Search for the cell housing the specified text and yield its (x, y) center coordinate. 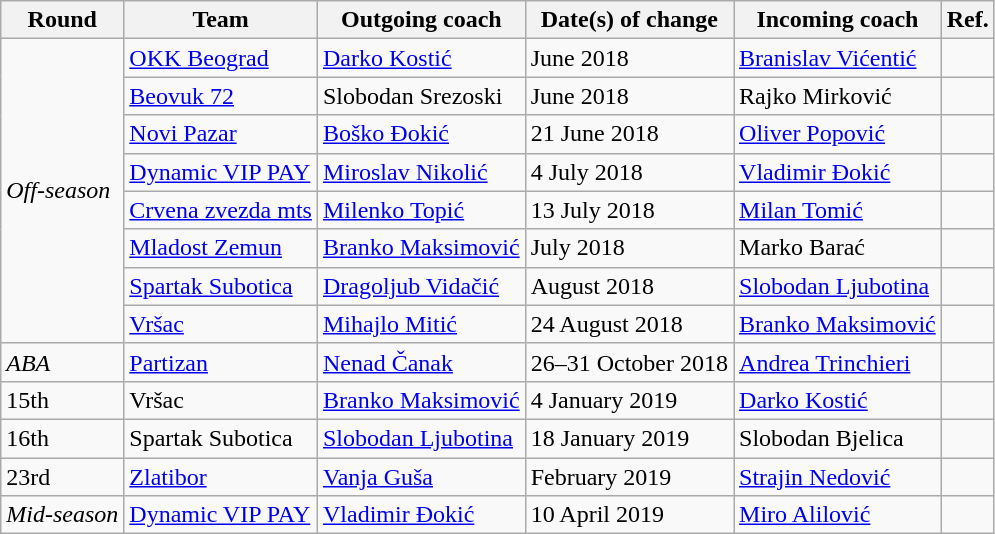
Crvena zvezda mts (221, 210)
Andrea Trinchieri (838, 362)
Partizan (221, 362)
Miroslav Nikolić (421, 172)
Mid-season (62, 515)
ABA (62, 362)
Slobodan Srezoski (421, 96)
Off-season (62, 191)
Novi Pazar (221, 134)
Marko Barać (838, 248)
Outgoing coach (421, 20)
Beovuk 72 (221, 96)
24 August 2018 (629, 324)
Boško Đokić (421, 134)
18 January 2019 (629, 438)
4 January 2019 (629, 400)
10 April 2019 (629, 515)
13 July 2018 (629, 210)
Nenad Čanak (421, 362)
Milan Tomić (838, 210)
Date(s) of change (629, 20)
Ref. (968, 20)
Zlatibor (221, 477)
Miro Alilović (838, 515)
Dragoljub Vidačić (421, 286)
26–31 October 2018 (629, 362)
July 2018 (629, 248)
4 July 2018 (629, 172)
August 2018 (629, 286)
Team (221, 20)
Mihajlo Mitić (421, 324)
Vanja Guša (421, 477)
Round (62, 20)
15th (62, 400)
Oliver Popović (838, 134)
21 June 2018 (629, 134)
Milenko Topić (421, 210)
Branislav Vićentić (838, 58)
Strajin Nedović (838, 477)
Incoming coach (838, 20)
Rajko Mirković (838, 96)
February 2019 (629, 477)
OKK Beograd (221, 58)
23rd (62, 477)
Mladost Zemun (221, 248)
Slobodan Bjelica (838, 438)
16th (62, 438)
